Capture the cell that displays the provided text and extract its [X, Y] central coordinate. 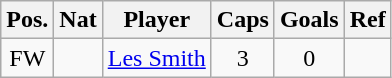
Pos. [28, 20]
Les Smith [156, 58]
Player [156, 20]
Caps [242, 20]
Nat [78, 20]
0 [309, 58]
FW [28, 58]
3 [242, 58]
Goals [309, 20]
Ref [368, 20]
